Return [x, y] of the center of cell containing provided text 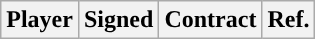
Contract [210, 20]
Signed [118, 20]
Player [40, 20]
Ref. [288, 20]
